Pinpoint the cell where the given text exists, returning its [X, Y] midpoint coordinate. 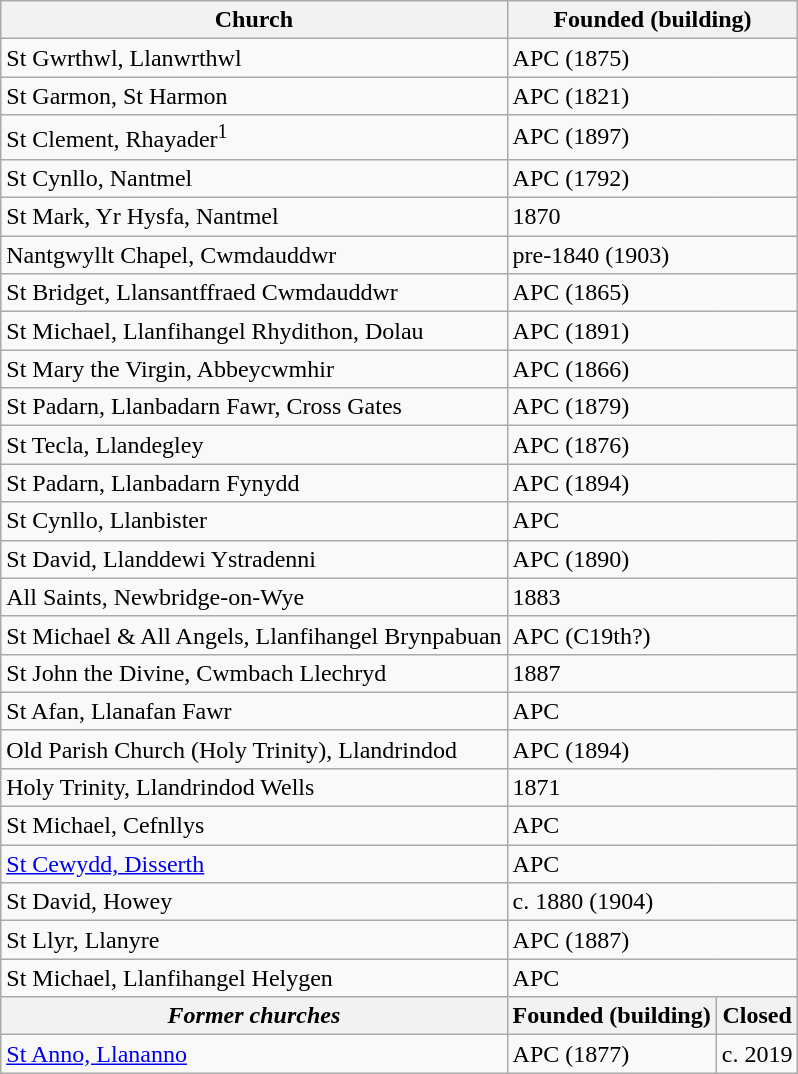
St Llyr, Llanyre [254, 940]
APC (1879) [652, 407]
APC (1891) [652, 331]
St Tecla, Llandegley [254, 445]
St Cewydd, Disserth [254, 864]
St Mary the Virgin, Abbeycwmhir [254, 369]
pre-1840 (1903) [652, 255]
APC (1865) [652, 293]
1887 [652, 673]
Nantgwyllt Chapel, Cwmdauddwr [254, 255]
APC (1866) [652, 369]
APC (C19th?) [652, 635]
St David, Howey [254, 902]
St John the Divine, Cwmbach Llechryd [254, 673]
All Saints, Newbridge-on-Wye [254, 597]
St David, Llanddewi Ystradenni [254, 559]
APC (1821) [652, 96]
c. 1880 (1904) [652, 902]
St Michael, Llanfihangel Helygen [254, 978]
St Padarn, Llanbadarn Fawr, Cross Gates [254, 407]
APC (1897) [652, 138]
1870 [652, 217]
APC (1792) [652, 178]
St Michael, Cefnllys [254, 826]
Holy Trinity, Llandrindod Wells [254, 787]
St Anno, Llananno [254, 1054]
1871 [652, 787]
c. 2019 [757, 1054]
St Gwrthwl, Llanwrthwl [254, 58]
St Clement, Rhayader1 [254, 138]
APC (1876) [652, 445]
Old Parish Church (Holy Trinity), Llandrindod [254, 749]
Former churches [254, 1016]
St Michael, Llanfihangel Rhydithon, Dolau [254, 331]
St Padarn, Llanbadarn Fynydd [254, 483]
APC (1875) [652, 58]
St Bridget, Llansantffraed Cwmdauddwr [254, 293]
Closed [757, 1016]
APC (1877) [612, 1054]
St Cynllo, Nantmel [254, 178]
APC (1887) [652, 940]
APC (1890) [652, 559]
Church [254, 20]
St Afan, Llanafan Fawr [254, 711]
St Michael & All Angels, Llanfihangel Brynpabuan [254, 635]
St Mark, Yr Hysfa, Nantmel [254, 217]
St Garmon, St Harmon [254, 96]
St Cynllo, Llanbister [254, 521]
1883 [652, 597]
